Capture the cell that displays the provided text and extract its (x, y) central coordinate. 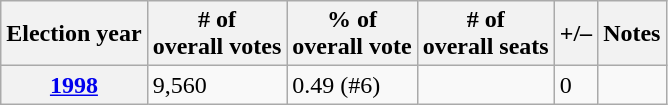
0 (576, 85)
% ofoverall vote (352, 34)
# ofoverall votes (217, 34)
Notes (632, 34)
9,560 (217, 85)
1998 (74, 85)
0.49 (#6) (352, 85)
# ofoverall seats (486, 34)
+/– (576, 34)
Election year (74, 34)
